Output the [X, Y] coordinate of the center of the cell containing the given text.  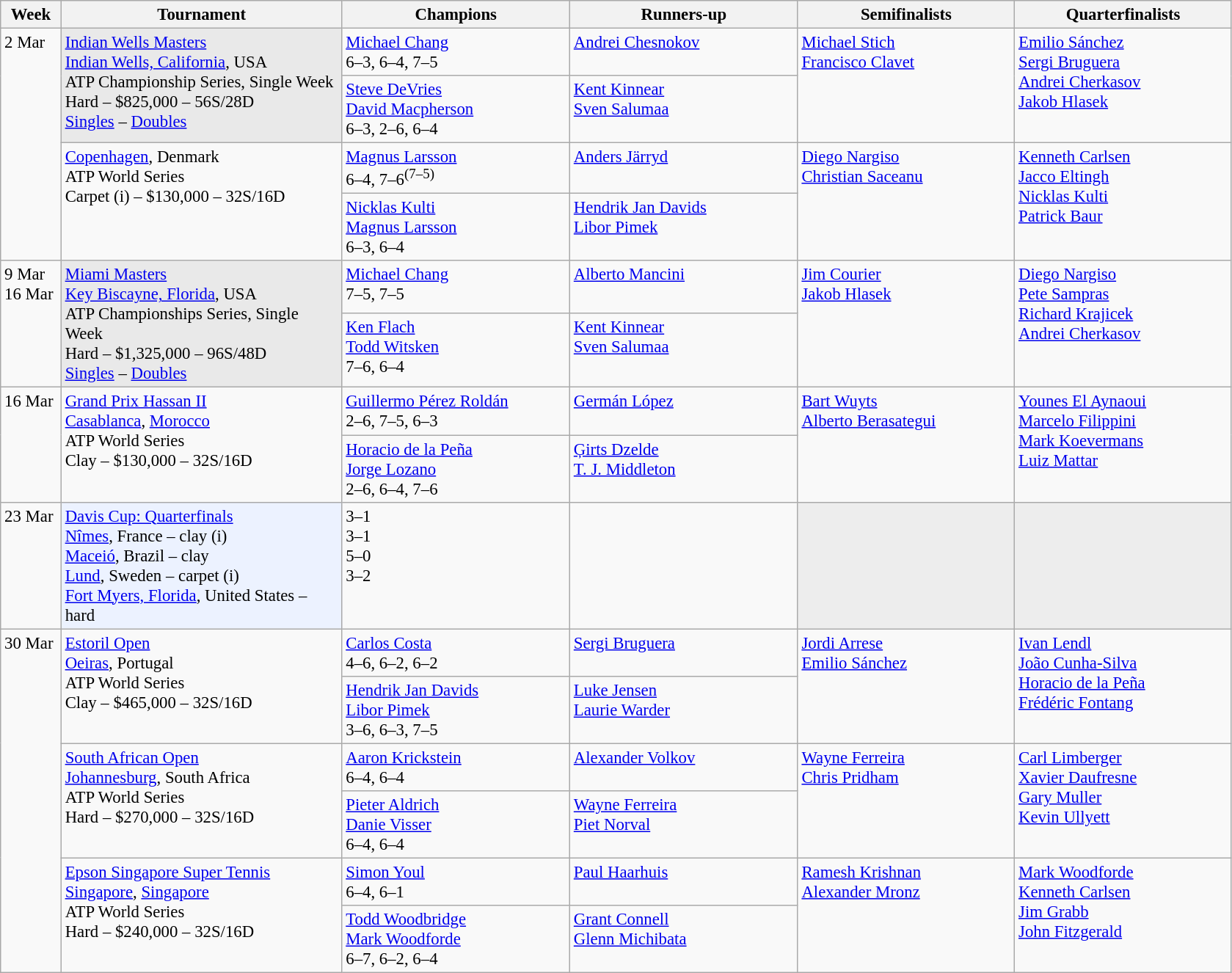
Pieter Aldrich Danie Visser 6–4, 6–4 [456, 825]
Alberto Mancini [684, 288]
Paul Haarhuis [684, 882]
Mark Woodforde Kenneth Carlsen Jim Grabb John Fitzgerald [1123, 915]
Horacio de la Peña Jorge Lozano 2–6, 6–4, 7–6 [456, 469]
Jim Courier Jakob Hlasek [906, 324]
Bart Wuyts Alberto Berasategui [906, 445]
Anders Järryd [684, 169]
Ramesh Krishnan Alexander Mronz [906, 915]
23 Mar [31, 565]
Davis Cup: Quarterfinals Nîmes, France – clay (i) Maceió, Brazil – clay Lund, Sweden – carpet (i)Fort Myers, Florida, United States – hard [201, 565]
Aaron Krickstein 6–4, 6–4 [456, 768]
Germán López [684, 411]
Miami Masters Key Biscayne, Florida, USAATP Championships Series, Single Week Hard – $1,325,000 – 96S/48D Singles – Doubles [201, 324]
Luke Jensen Laurie Warder [684, 710]
Ivan Lendl João Cunha-Silva Horacio de la Peña Frédéric Fontang [1123, 686]
South African Open Johannesburg, South AfricaATP World Series Hard – $270,000 – 32S/16D [201, 801]
30 Mar [31, 801]
Champions [456, 15]
Estoril Open Oeiras, PortugalATP World Series Clay – $465,000 – 32S/16D [201, 686]
Wayne Ferreira Piet Norval [684, 825]
3–1 3–1 5–0 3–2 [456, 565]
Sergi Bruguera [684, 653]
Quarterfinalists [1123, 15]
Runners-up [684, 15]
Simon Youl 6–4, 6–1 [456, 882]
Jordi Arrese Emilio Sánchez [906, 686]
Ken Flach Todd Witsken 7–6, 6–4 [456, 351]
Diego Nargiso Christian Saceanu [906, 203]
Michael Stich Francisco Clavet [906, 86]
Younes El Aynaoui Marcelo Filippini Mark Koevermans Luiz Mattar [1123, 445]
Tournament [201, 15]
Ģirts Dzelde T. J. Middleton [684, 469]
Indian Wells Masters Indian Wells, California, USAATP Championship Series, Single Week Hard – $825,000 – 56S/28D Singles – Doubles [201, 86]
Copenhagen, DenmarkATP World Series Carpet (i) – $130,000 – 32S/16D [201, 203]
Hendrik Jan Davids Libor Pimek 3–6, 6–3, 7–5 [456, 710]
Diego Nargiso Pete Sampras Richard Krajicek Andrei Cherkasov [1123, 324]
2 Mar [31, 145]
Steve DeVries David Macpherson 6–3, 2–6, 6–4 [456, 109]
Wayne Ferreira Chris Pridham [906, 801]
Todd Woodbridge Mark Woodforde 6–7, 6–2, 6–4 [456, 939]
Michael Chang 7–5, 7–5 [456, 288]
Michael Chang 6–3, 6–4, 7–5 [456, 53]
9 Mar16 Mar [31, 324]
Magnus Larsson 6–4, 7–6(7–5) [456, 169]
Andrei Chesnokov [684, 53]
Emilio Sánchez Sergi Bruguera Andrei Cherkasov Jakob Hlasek [1123, 86]
Alexander Volkov [684, 768]
Grand Prix Hassan II Casablanca, MoroccoATP World Series Clay – $130,000 – 32S/16D [201, 445]
Guillermo Pérez Roldán 2–6, 7–5, 6–3 [456, 411]
Grant Connell Glenn Michibata [684, 939]
Hendrik Jan Davids Libor Pimek [684, 227]
Week [31, 15]
16 Mar [31, 445]
Carl Limberger Xavier Daufresne Gary Muller Kevin Ullyett [1123, 801]
Carlos Costa 4–6, 6–2, 6–2 [456, 653]
Semifinalists [906, 15]
Epson Singapore Super Tennis Singapore, SingaporeATP World Series Hard – $240,000 – 32S/16D [201, 915]
Kenneth Carlsen Jacco Eltingh Nicklas Kulti Patrick Baur [1123, 203]
Nicklas Kulti Magnus Larsson 6–3, 6–4 [456, 227]
